Search for the cell housing the specified text and yield its [x, y] center coordinate. 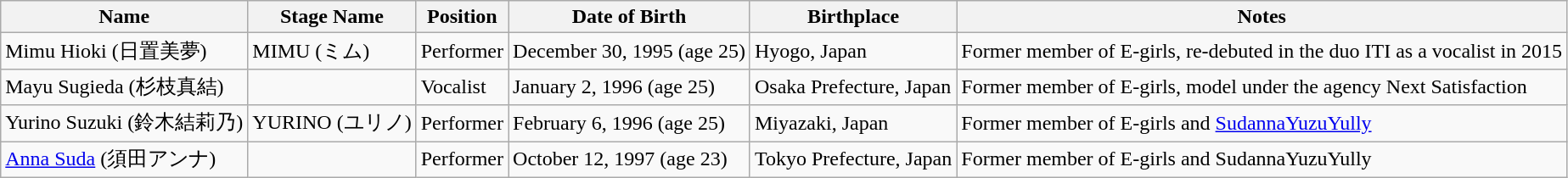
Anna Suda (須田アンナ) [124, 159]
Stage Name [332, 17]
Tokyo Prefecture, Japan [852, 159]
Name [124, 17]
February 6, 1996 (age 25) [630, 124]
Osaka Prefecture, Japan [852, 86]
October 12, 1997 (age 23) [630, 159]
Mimu Hioki (日置美夢) [124, 51]
Birthplace [852, 17]
Former member of E-girls, model under the agency Next Satisfaction [1262, 86]
MIMU (ミム) [332, 51]
Vocalist [462, 86]
Yurino Suzuki (鈴木結莉乃) [124, 124]
Notes [1262, 17]
Position [462, 17]
Former member of E-girls, re-debuted in the duo ITI as a vocalist in 2015 [1262, 51]
Hyogo, Japan [852, 51]
Mayu Sugieda (杉枝真結) [124, 86]
Miyazaki, Japan [852, 124]
December 30, 1995 (age 25) [630, 51]
YURINO (ユリノ) [332, 124]
January 2, 1996 (age 25) [630, 86]
Date of Birth [630, 17]
